Capture the cell that displays the provided text and extract its (x, y) central coordinate. 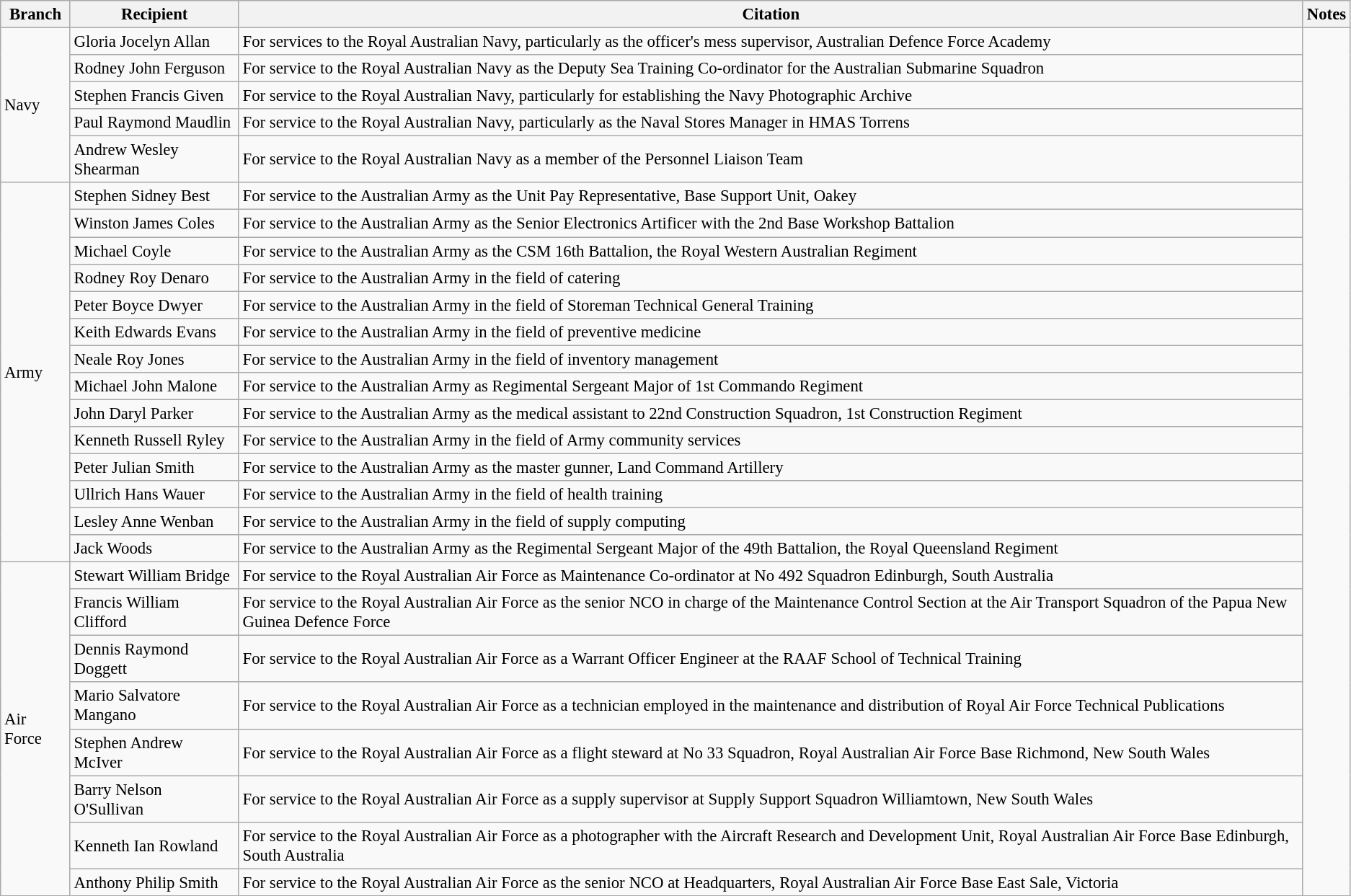
Andrew Wesley Shearman (154, 160)
Citation (771, 14)
For service to the Australian Army in the field of supply computing (771, 522)
Stephen Francis Given (154, 96)
Air Force (36, 729)
For service to the Royal Australian Navy as a member of the Personnel Liaison Team (771, 160)
For service to the Australian Army as the master gunner, Land Command Artillery (771, 467)
Anthony Philip Smith (154, 882)
Barry Nelson O'Sullivan (154, 799)
Michael John Malone (154, 386)
For service to the Australian Army as the medical assistant to 22nd Construction Squadron, 1st Construction Regiment (771, 413)
For service to the Royal Australian Air Force as Maintenance Co-ordinator at No 492 Squadron Edinburgh, South Australia (771, 576)
Stewart William Bridge (154, 576)
For service to the Australian Army as the Unit Pay Representative, Base Support Unit, Oakey (771, 197)
Dennis Raymond Doggett (154, 659)
For service to the Royal Australian Air Force as a supply supervisor at Supply Support Squadron Williamtown, New South Wales (771, 799)
Notes (1326, 14)
Keith Edwards Evans (154, 332)
For service to the Royal Australian Navy as the Deputy Sea Training Co-ordinator for the Australian Submarine Squadron (771, 68)
Kenneth Russell Ryley (154, 440)
For service to the Australian Army as the Regimental Sergeant Major of the 49th Battalion, the Royal Queensland Regiment (771, 549)
For service to the Australian Army in the field of catering (771, 278)
Stephen Andrew McIver (154, 753)
Kenneth Ian Rowland (154, 845)
Neale Roy Jones (154, 359)
For service to the Australian Army in the field of preventive medicine (771, 332)
For service to the Royal Australian Air Force as a technician employed in the maintenance and distribution of Royal Air Force Technical Publications (771, 706)
For service to the Australian Army in the field of health training (771, 494)
For service to the Australian Army as the CSM 16th Battalion, the Royal Western Australian Regiment (771, 251)
Peter Julian Smith (154, 467)
For service to the Royal Australian Navy, particularly as the Naval Stores Manager in HMAS Torrens (771, 123)
Peter Boyce Dwyer (154, 305)
Ullrich Hans Wauer (154, 494)
Stephen Sidney Best (154, 197)
Gloria Jocelyn Allan (154, 42)
Michael Coyle (154, 251)
Lesley Anne Wenban (154, 522)
For service to the Australian Army in the field of inventory management (771, 359)
Rodney John Ferguson (154, 68)
For services to the Royal Australian Navy, particularly as the officer's mess supervisor, Australian Defence Force Academy (771, 42)
For service to the Royal Australian Air Force as a flight steward at No 33 Squadron, Royal Australian Air Force Base Richmond, New South Wales (771, 753)
John Daryl Parker (154, 413)
For service to the Australian Army in the field of Storeman Technical General Training (771, 305)
Mario Salvatore Mangano (154, 706)
For service to the Royal Australian Air Force as the senior NCO at Headquarters, Royal Australian Air Force Base East Sale, Victoria (771, 882)
Rodney Roy Denaro (154, 278)
Paul Raymond Maudlin (154, 123)
For service to the Australian Army as Regimental Sergeant Major of 1st Commando Regiment (771, 386)
Branch (36, 14)
Winston James Coles (154, 223)
Navy (36, 105)
Army (36, 373)
For service to the Australian Army in the field of Army community services (771, 440)
For service to the Royal Australian Navy, particularly for establishing the Navy Photographic Archive (771, 96)
Francis William Clifford (154, 613)
Recipient (154, 14)
For service to the Australian Army as the Senior Electronics Artificer with the 2nd Base Workshop Battalion (771, 223)
For service to the Royal Australian Air Force as a Warrant Officer Engineer at the RAAF School of Technical Training (771, 659)
Jack Woods (154, 549)
